Provide the [X, Y] coordinate of the cell's center where the given text is located.  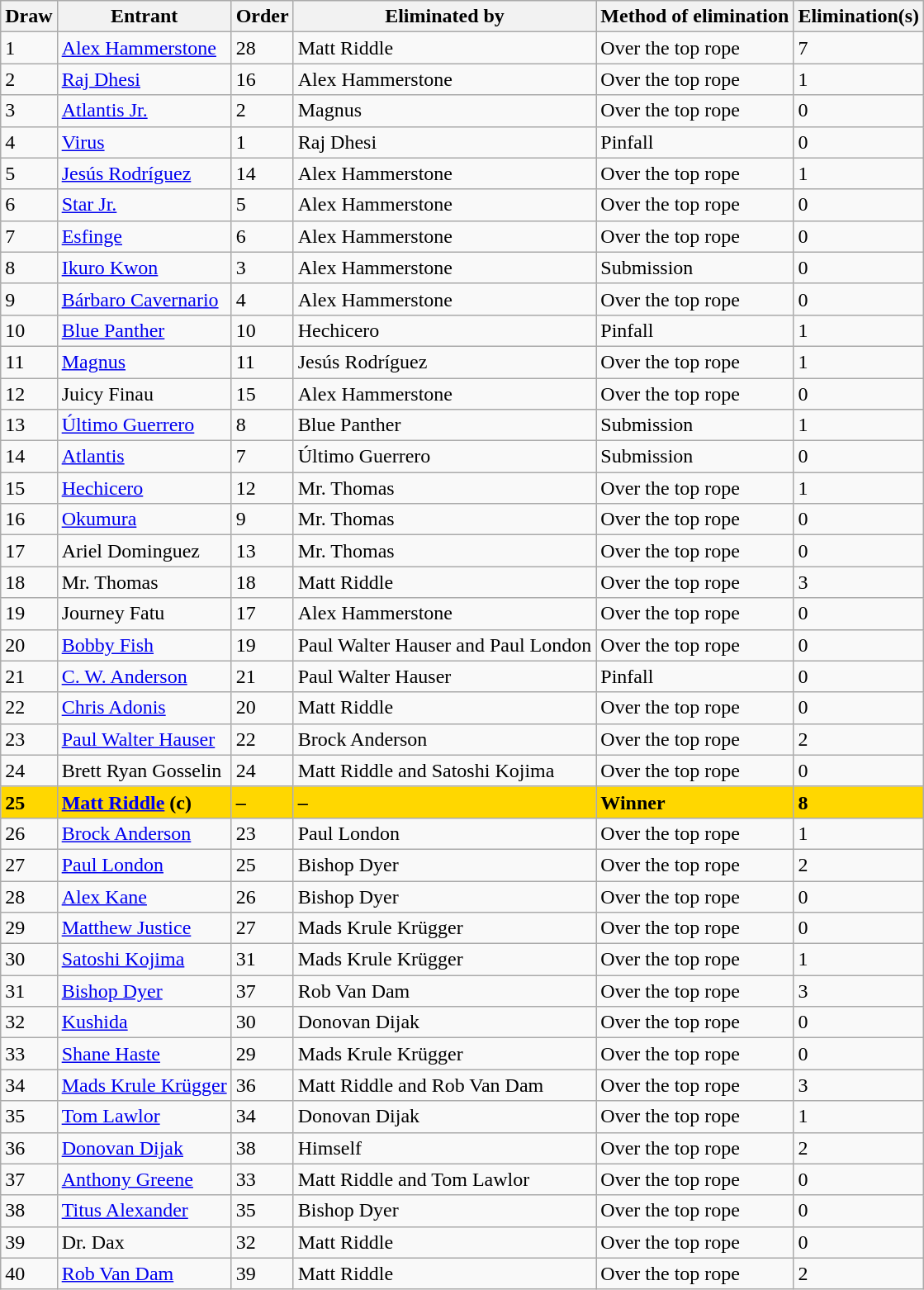
Entrant [144, 17]
Titus Alexander [144, 1211]
Dr. Dax [144, 1242]
Matt Riddle (c) [144, 802]
Matt Riddle and Satoshi Kojima [444, 771]
Himself [444, 1148]
Shane Haste [144, 1054]
Elimination(s) [859, 17]
Juicy Finau [144, 394]
Chris Adonis [144, 708]
Ariel Dominguez [144, 551]
Tom Lawlor [144, 1117]
Bárbaro Cavernario [144, 299]
Virus [144, 142]
Draw [29, 17]
Journey Fatu [144, 614]
Winner [695, 802]
Matt Riddle and Rob Van Dam [444, 1085]
Order [263, 17]
Matthew Justice [144, 928]
Brett Ryan Gosselin [144, 771]
Anthony Greene [144, 1179]
Eliminated by [444, 17]
40 [29, 1273]
Kushida [144, 1022]
C. W. Anderson [144, 676]
Ikuro Kwon [144, 268]
Method of elimination [695, 17]
Satoshi Kojima [144, 960]
Okumura [144, 519]
Matt Riddle and Tom Lawlor [444, 1179]
Atlantis [144, 457]
Alex Kane [144, 896]
Esfinge [144, 236]
Paul Walter Hauser and Paul London [444, 645]
Star Jr. [144, 205]
Atlantis Jr. [144, 111]
Bobby Fish [144, 645]
